Scan for the cell matching the given text and deliver its (x, y) coordinate at center. 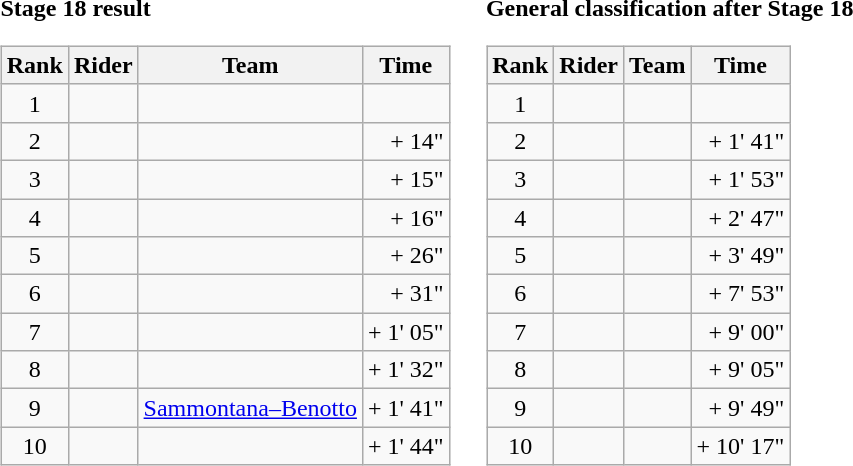
+ 1' 44" (406, 446)
+ 1' 05" (406, 332)
+ 15" (406, 179)
+ 16" (406, 217)
+ 14" (406, 141)
+ 2' 47" (740, 217)
+ 1' 32" (406, 370)
+ 10' 17" (740, 446)
+ 9' 05" (740, 370)
Sammontana–Benotto (250, 408)
+ 31" (406, 294)
+ 26" (406, 256)
+ 9' 49" (740, 408)
+ 1' 53" (740, 179)
+ 9' 00" (740, 332)
+ 3' 49" (740, 256)
+ 7' 53" (740, 294)
